Scan for the cell matching the given text and deliver its [x, y] coordinate at center. 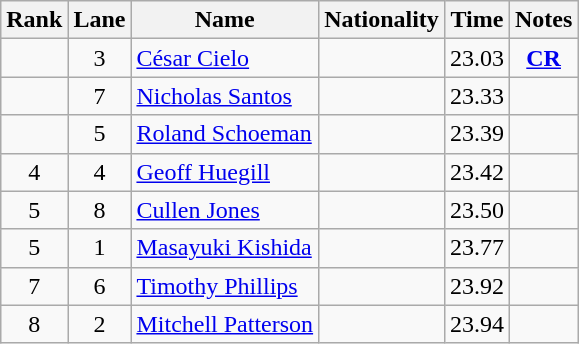
Geoff Huegill [225, 172]
23.92 [476, 286]
23.03 [476, 58]
3 [100, 58]
CR [543, 58]
2 [100, 324]
Name [225, 20]
23.39 [476, 134]
Mitchell Patterson [225, 324]
23.33 [476, 96]
Cullen Jones [225, 210]
Notes [543, 20]
Timothy Phillips [225, 286]
Lane [100, 20]
César Cielo [225, 58]
Roland Schoeman [225, 134]
23.77 [476, 248]
23.50 [476, 210]
Nationality [382, 20]
1 [100, 248]
23.94 [476, 324]
Masayuki Kishida [225, 248]
Rank [34, 20]
6 [100, 286]
Time [476, 20]
Nicholas Santos [225, 96]
23.42 [476, 172]
